From the cell containing the given text, extract its center point as [X, Y] coordinate. 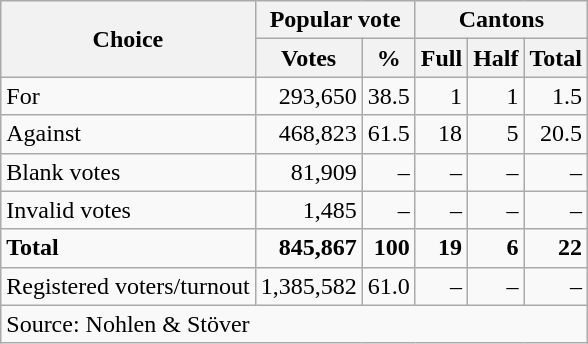
293,650 [308, 96]
For [128, 96]
% [388, 58]
468,823 [308, 134]
61.0 [388, 286]
Invalid votes [128, 210]
20.5 [556, 134]
5 [496, 134]
Popular vote [335, 20]
38.5 [388, 96]
22 [556, 248]
Against [128, 134]
1.5 [556, 96]
Votes [308, 58]
1,485 [308, 210]
Half [496, 58]
Source: Nohlen & Stöver [294, 324]
Blank votes [128, 172]
Choice [128, 39]
19 [441, 248]
61.5 [388, 134]
845,867 [308, 248]
6 [496, 248]
81,909 [308, 172]
18 [441, 134]
100 [388, 248]
Registered voters/turnout [128, 286]
Cantons [501, 20]
Full [441, 58]
1,385,582 [308, 286]
